Search for the cell housing the specified text and yield its (X, Y) center coordinate. 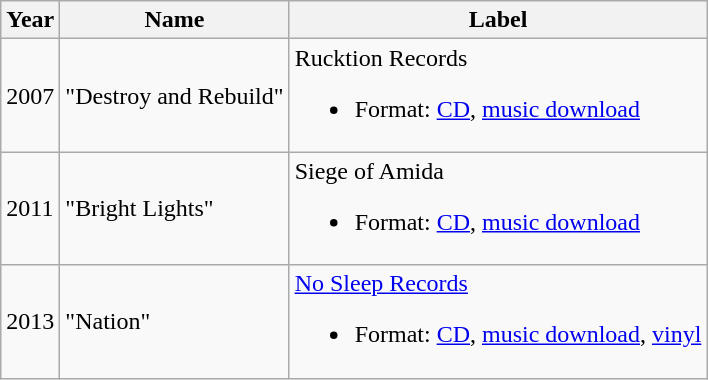
2007 (30, 96)
No Sleep RecordsFormat: CD, music download, vinyl (498, 322)
2011 (30, 208)
Siege of AmidaFormat: CD, music download (498, 208)
2013 (30, 322)
Label (498, 20)
Year (30, 20)
"Bright Lights" (174, 208)
"Nation" (174, 322)
Name (174, 20)
"Destroy and Rebuild" (174, 96)
Rucktion RecordsFormat: CD, music download (498, 96)
